Output the (X, Y) coordinate of the center of the cell containing the given text.  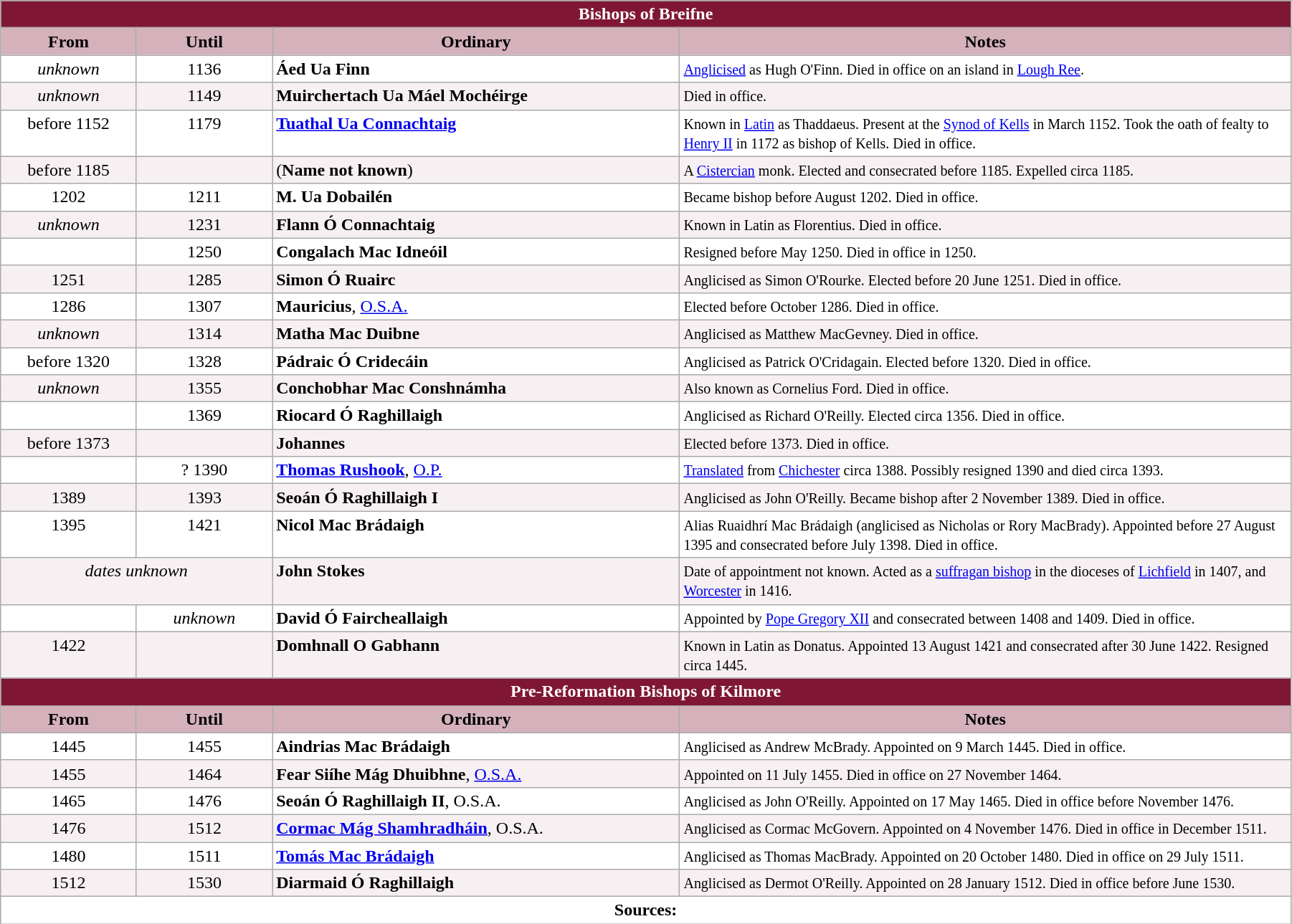
Anglicised as John O'Reilly. Appointed on 17 May 1465. Died in office before November 1476. (985, 801)
before 1320 (69, 361)
1307 (204, 306)
Áed Ua Finn (476, 69)
Resigned before May 1250. Died in office in 1250. (985, 252)
1422 (69, 655)
Date of appointment not known. Acted as a suffragan bishop in the dioceses of Lichfield in 1407, and Worcester in 1416. (985, 581)
1211 (204, 197)
1395 (69, 535)
1250 (204, 252)
Anglicised as John O'Reilly. Became bishop after 2 November 1389. Died in office. (985, 497)
Bishops of Breifne (646, 14)
John Stokes (476, 581)
David Ó Faircheallaigh (476, 618)
Anglicised as Thomas MacBrady. Appointed on 20 October 1480. Died in office on 29 July 1511. (985, 855)
1328 (204, 361)
Aindrias Mac Brádaigh (476, 746)
Known in Latin as Florentius. Died in office. (985, 224)
Also known as Cornelius Ford. Died in office. (985, 389)
before 1152 (69, 133)
Tomás Mac Brádaigh (476, 855)
Riocard Ó Raghillaigh (476, 416)
(Name not known) (476, 170)
1179 (204, 133)
1421 (204, 535)
1314 (204, 333)
Muirchertach Ua Máel Mochéirge (476, 96)
Sources: (646, 910)
Anglicised as Andrew McBrady. Appointed on 9 March 1445. Died in office. (985, 746)
Flann Ó Connachtaig (476, 224)
Anglicised as Cormac McGovern. Appointed on 4 November 1476. Died in office in December 1511. (985, 828)
1136 (204, 69)
Elected before October 1286. Died in office. (985, 306)
M. Ua Dobailén (476, 197)
1389 (69, 497)
Tuathal Ua Connachtaig (476, 133)
Cormac Mág Shamhradháin, O.S.A. (476, 828)
Domhnall O Gabhann (476, 655)
Known in Latin as Donatus. Appointed 13 August 1421 and consecrated after 30 June 1422. Resigned circa 1445. (985, 655)
1286 (69, 306)
Thomas Rushook, O.P. (476, 470)
? 1390 (204, 470)
Seoán Ó Raghillaigh I (476, 497)
1202 (69, 197)
before 1185 (69, 170)
1393 (204, 497)
Anglicised as Dermot O'Reilly. Appointed on 28 January 1512. Died in office before June 1530. (985, 883)
Pre-Reformation Bishops of Kilmore (646, 692)
Elected before 1373. Died in office. (985, 443)
Simon Ó Ruairc (476, 279)
1355 (204, 389)
1530 (204, 883)
1149 (204, 96)
1511 (204, 855)
Mauricius, O.S.A. (476, 306)
before 1373 (69, 443)
Anglicised as Richard O'Reilly. Elected circa 1356. Died in office. (985, 416)
1369 (204, 416)
Anglicised as Patrick O'Cridagain. Elected before 1320. Died in office. (985, 361)
Matha Mac Duibne (476, 333)
1465 (69, 801)
Johannes (476, 443)
1251 (69, 279)
Appointed by Pope Gregory XII and consecrated between 1408 and 1409. Died in office. (985, 618)
Anglicised as Hugh O'Finn. Died in office on an island in Lough Ree. (985, 69)
Seoán Ó Raghillaigh II, O.S.A. (476, 801)
1285 (204, 279)
1445 (69, 746)
1480 (69, 855)
A Cistercian monk. Elected and consecrated before 1185. Expelled circa 1185. (985, 170)
Appointed on 11 July 1455. Died in office on 27 November 1464. (985, 773)
1464 (204, 773)
Nicol Mac Brádaigh (476, 535)
Diarmaid Ó Raghillaigh (476, 883)
Congalach Mac Idneóil (476, 252)
Became bishop before August 1202. Died in office. (985, 197)
Pádraic Ó Cridecáin (476, 361)
dates unknown (136, 581)
Translated from Chichester circa 1388. Possibly resigned 1390 and died circa 1393. (985, 470)
Fear Siíhe Mág Dhuibhne, O.S.A. (476, 773)
Died in office. (985, 96)
Anglicised as Matthew MacGevney. Died in office. (985, 333)
1231 (204, 224)
Anglicised as Simon O'Rourke. Elected before 20 June 1251. Died in office. (985, 279)
Conchobhar Mac Conshnámha (476, 389)
